Search for the cell housing the specified text and yield its (X, Y) center coordinate. 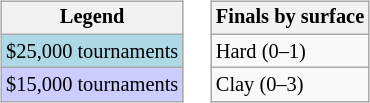
Finals by surface (290, 18)
$15,000 tournaments (92, 85)
Hard (0–1) (290, 51)
Legend (92, 18)
Clay (0–3) (290, 85)
$25,000 tournaments (92, 51)
